Search for the cell housing the specified text and yield its (X, Y) center coordinate. 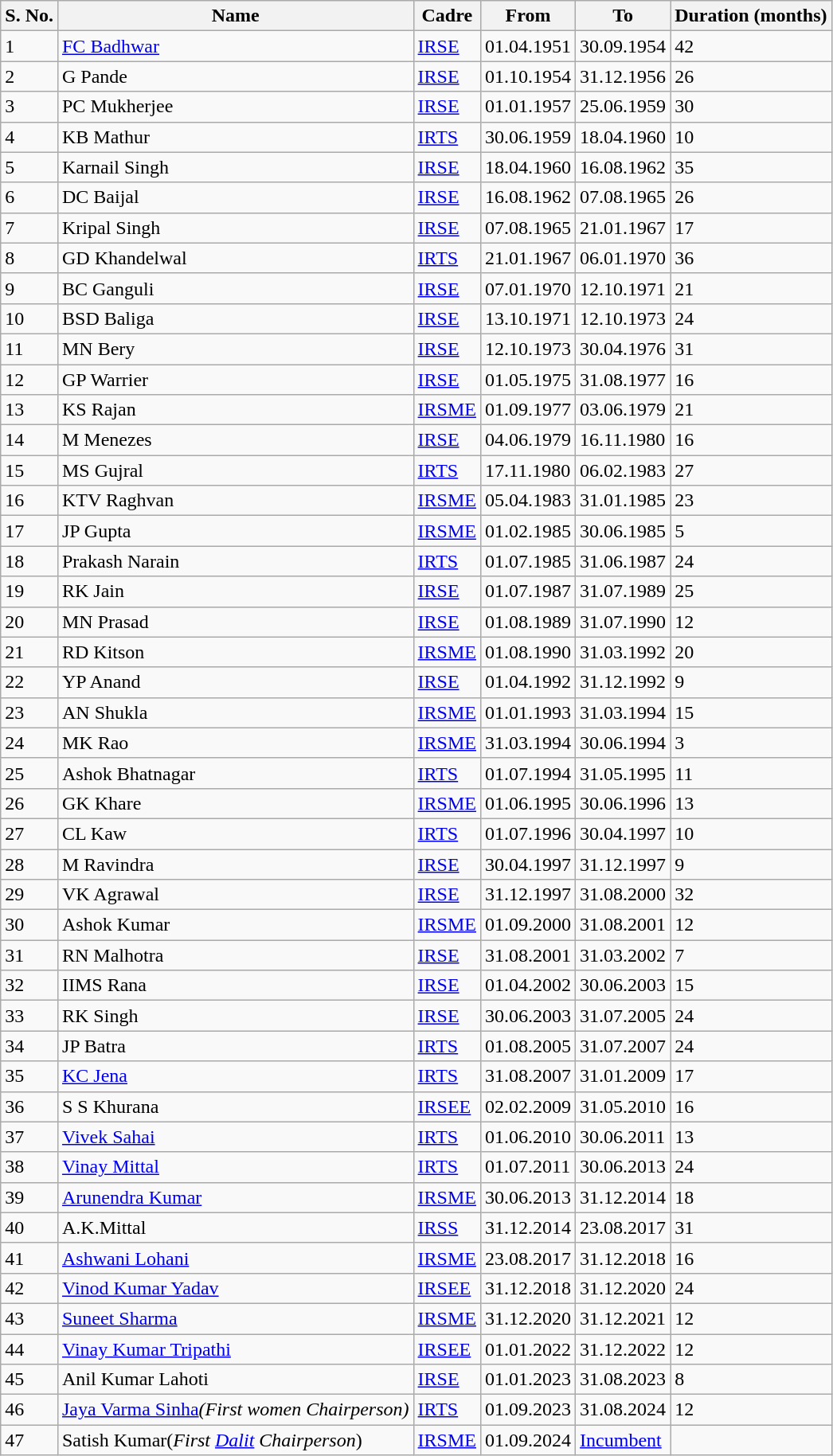
01.01.2022 (527, 1349)
Suneet Sharma (236, 1318)
MK Rao (236, 743)
31.12.2021 (623, 1318)
31.07.1989 (623, 591)
01.08.1990 (527, 652)
A.K.Mittal (236, 1228)
01.07.2011 (527, 1167)
01.06.2010 (527, 1137)
01.04.2002 (527, 986)
37 (29, 1137)
31.01.1985 (623, 501)
01.09.2024 (527, 1440)
Name (236, 16)
GD Khandelwal (236, 258)
MS Gujral (236, 470)
Vivek Sahai (236, 1137)
31.03.2002 (623, 955)
34 (29, 1046)
41 (29, 1258)
30.06.1985 (623, 531)
47 (29, 1440)
KS Rajan (236, 410)
KB Mathur (236, 137)
12.10.1971 (623, 288)
JP Gupta (236, 531)
01.08.2005 (527, 1046)
06.02.1983 (623, 470)
19 (29, 591)
G Pande (236, 76)
01.01.1993 (527, 712)
01.01.1957 (527, 107)
Vinay Kumar Tripathi (236, 1349)
45 (29, 1380)
44 (29, 1349)
AN Shukla (236, 712)
30.06.1994 (623, 743)
01.06.1995 (527, 803)
06.01.1970 (623, 258)
14 (29, 440)
01.09.1977 (527, 410)
CL Kaw (236, 833)
31.12.2022 (623, 1349)
31.08.2000 (623, 895)
02.02.2009 (527, 1107)
31.03.1992 (623, 652)
VK Agrawal (236, 895)
31.07.2007 (623, 1046)
39 (29, 1197)
31.12.1956 (623, 76)
DC Baijal (236, 197)
RK Singh (236, 1016)
Anil Kumar Lahoti (236, 1380)
01.09.2023 (527, 1410)
JP Batra (236, 1046)
1 (29, 46)
M Menezes (236, 440)
30.09.1954 (623, 46)
BSD Baliga (236, 318)
01.04.1992 (527, 682)
GK Khare (236, 803)
33 (29, 1016)
Ashok Kumar (236, 925)
Ashwani Lohani (236, 1258)
Satish Kumar(First Dalit Chairperson) (236, 1440)
31.08.1977 (623, 380)
01.04.1951 (527, 46)
31.07.1990 (623, 622)
2 (29, 76)
Incumbent (623, 1440)
13.10.1971 (527, 318)
04.06.1979 (527, 440)
22 (29, 682)
43 (29, 1318)
17.11.1980 (527, 470)
KC Jena (236, 1076)
31.08.2023 (623, 1380)
MN Bery (236, 349)
S S Khurana (236, 1107)
Duration (months) (751, 16)
30.06.1996 (623, 803)
16.11.1980 (623, 440)
RK Jain (236, 591)
31.12.1992 (623, 682)
31.07.2005 (623, 1016)
01.02.1985 (527, 531)
MN Prasad (236, 622)
01.10.1954 (527, 76)
30.06.1959 (527, 137)
Arunendra Kumar (236, 1197)
S. No. (29, 16)
30.06.2011 (623, 1137)
01.05.1975 (527, 380)
31.05.1995 (623, 773)
01.07.1985 (527, 561)
RD Kitson (236, 652)
31.08.2024 (623, 1410)
GP Warrier (236, 380)
40 (29, 1228)
RN Malhotra (236, 955)
IIMS Rana (236, 986)
01.07.1987 (527, 591)
Vinod Kumar Yadav (236, 1288)
6 (29, 197)
31.08.2007 (527, 1076)
Kripal Singh (236, 228)
M Ravindra (236, 864)
28 (29, 864)
01.07.1996 (527, 833)
29 (29, 895)
YP Anand (236, 682)
Karnail Singh (236, 167)
Vinay Mittal (236, 1167)
KTV Raghvan (236, 501)
38 (29, 1167)
Jaya Varma Sinha(First women Chairperson) (236, 1410)
07.01.1970 (527, 288)
31.05.2010 (623, 1107)
Cadre (447, 16)
25.06.1959 (623, 107)
Ashok Bhatnagar (236, 773)
01.08.1989 (527, 622)
Prakash Narain (236, 561)
01.01.2023 (527, 1380)
IRSS (447, 1228)
03.06.1979 (623, 410)
4 (29, 137)
05.04.1983 (527, 501)
46 (29, 1410)
BC Ganguli (236, 288)
01.07.1994 (527, 773)
01.09.2000 (527, 925)
31.01.2009 (623, 1076)
To (623, 16)
PC Mukherjee (236, 107)
From (527, 16)
FC Badhwar (236, 46)
30.04.1976 (623, 349)
31.06.1987 (623, 561)
